Extract the (X, Y) coordinate from the center of the cell holding the provided text.  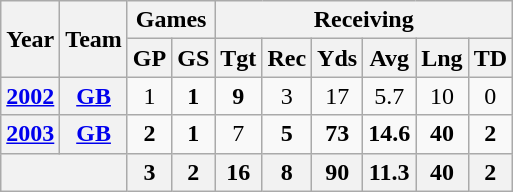
7 (238, 134)
2002 (30, 96)
11.3 (390, 172)
17 (338, 96)
Year (30, 39)
Rec (287, 58)
2003 (30, 134)
Yds (338, 58)
8 (287, 172)
Lng (442, 58)
0 (490, 96)
Games (170, 20)
10 (442, 96)
5 (287, 134)
90 (338, 172)
TD (490, 58)
Team (94, 39)
73 (338, 134)
16 (238, 172)
Tgt (238, 58)
5.7 (390, 96)
14.6 (390, 134)
Receiving (364, 20)
GS (194, 58)
Avg (390, 58)
GP (149, 58)
9 (238, 96)
